From the cell containing the given text, extract its center point as [X, Y] coordinate. 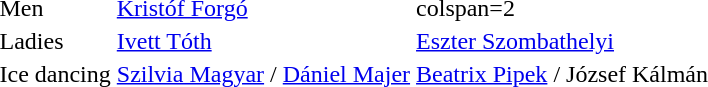
Ivett Tóth [263, 41]
